Return the [X, Y] coordinate for the center point of the cell that contains the specified text.  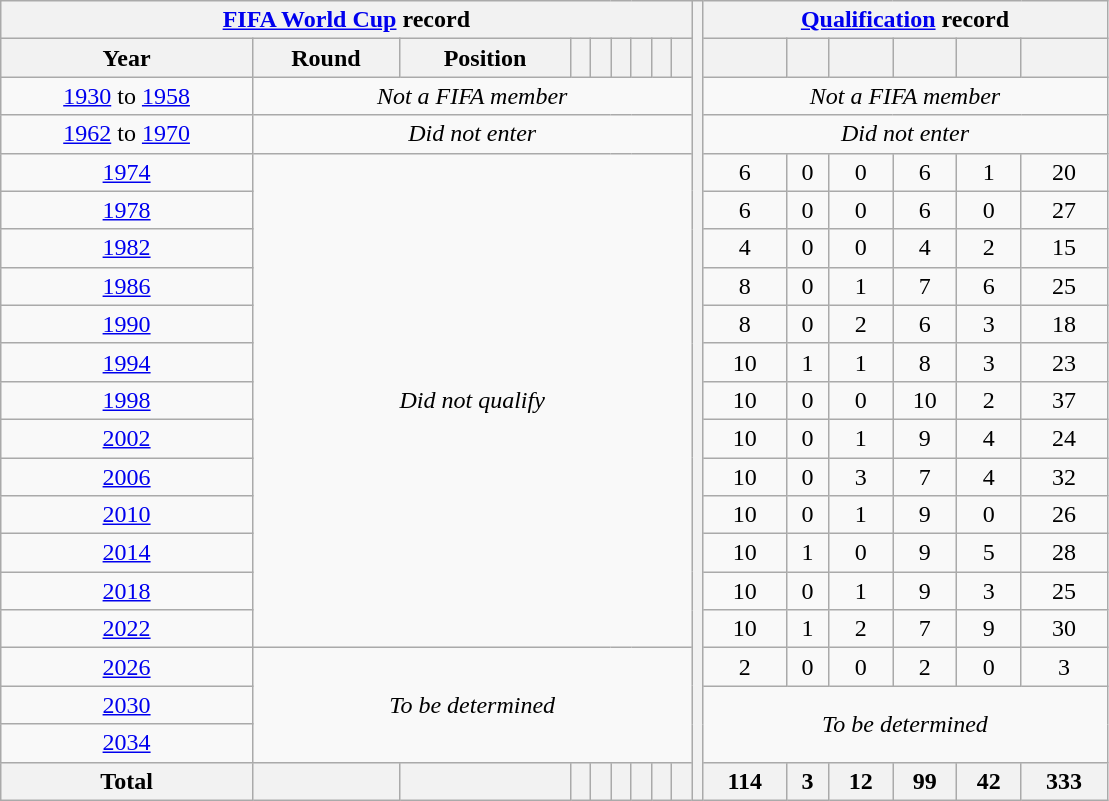
32 [1064, 477]
12 [861, 781]
99 [925, 781]
1994 [127, 362]
1930 to 1958 [127, 96]
30 [1064, 629]
Year [127, 58]
2018 [127, 591]
Total [127, 781]
Qualification record [905, 20]
1990 [127, 324]
2030 [127, 705]
Did not qualify [472, 400]
2014 [127, 553]
333 [1064, 781]
23 [1064, 362]
2022 [127, 629]
37 [1064, 400]
2002 [127, 438]
18 [1064, 324]
20 [1064, 172]
15 [1064, 248]
5 [989, 553]
FIFA World Cup record [346, 20]
1978 [127, 210]
27 [1064, 210]
2006 [127, 477]
1986 [127, 286]
1962 to 1970 [127, 134]
2034 [127, 743]
1982 [127, 248]
114 [745, 781]
1974 [127, 172]
28 [1064, 553]
2010 [127, 515]
Round [326, 58]
1998 [127, 400]
Position [484, 58]
42 [989, 781]
24 [1064, 438]
2026 [127, 667]
26 [1064, 515]
